Return the [X, Y] coordinate for the center point of the cell that contains the specified text.  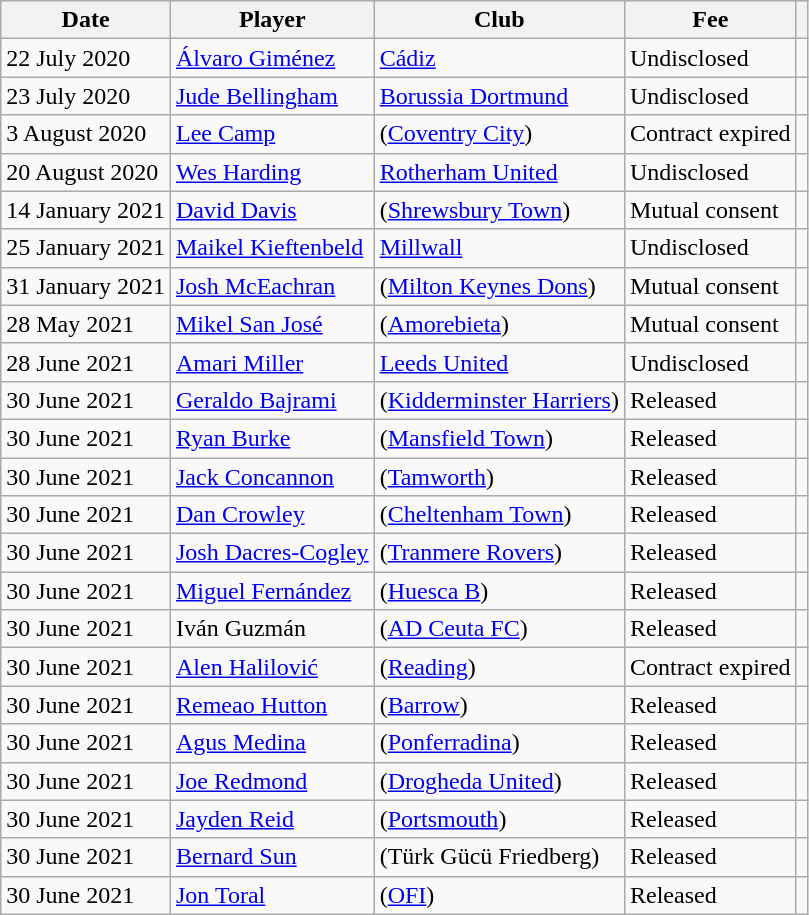
(Shrewsbury Town) [499, 210]
(Portsmouth) [499, 819]
David Davis [272, 210]
20 August 2020 [86, 172]
Geraldo Bajrami [272, 400]
14 January 2021 [86, 210]
(Reading) [499, 667]
(OFI) [499, 895]
31 January 2021 [86, 286]
Agus Medina [272, 743]
Bernard Sun [272, 857]
22 July 2020 [86, 58]
Date [86, 20]
(Drogheda United) [499, 781]
Dan Crowley [272, 515]
Maikel Kieftenbeld [272, 248]
(Mansfield Town) [499, 438]
Jack Concannon [272, 477]
Borussia Dortmund [499, 96]
Jayden Reid [272, 819]
Millwall [499, 248]
Iván Guzmán [272, 629]
Miguel Fernández [272, 591]
Player [272, 20]
Jude Bellingham [272, 96]
(Barrow) [499, 705]
Remeao Hutton [272, 705]
(Milton Keynes Dons) [499, 286]
Club [499, 20]
(Cheltenham Town) [499, 515]
Alen Halilović [272, 667]
(Huesca B) [499, 591]
Lee Camp [272, 134]
28 June 2021 [86, 362]
(Tranmere Rovers) [499, 553]
3 August 2020 [86, 134]
Leeds United [499, 362]
(Tamworth) [499, 477]
23 July 2020 [86, 96]
Josh Dacres-Cogley [272, 553]
25 January 2021 [86, 248]
Fee [710, 20]
Ryan Burke [272, 438]
28 May 2021 [86, 324]
Joe Redmond [272, 781]
(Türk Gücü Friedberg) [499, 857]
(AD Ceuta FC) [499, 629]
Amari Miller [272, 362]
Josh McEachran [272, 286]
Wes Harding [272, 172]
(Amorebieta) [499, 324]
Rotherham United [499, 172]
(Kidderminster Harriers) [499, 400]
Jon Toral [272, 895]
(Ponferradina) [499, 743]
Cádiz [499, 58]
Álvaro Giménez [272, 58]
(Coventry City) [499, 134]
Mikel San José [272, 324]
